Pinpoint the cell where the given text exists, returning its [x, y] midpoint coordinate. 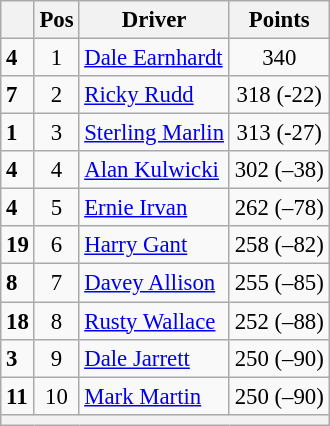
Harry Gant [154, 245]
Points [279, 20]
340 [279, 58]
Pos [56, 20]
258 (–82) [279, 245]
Driver [154, 20]
2 [56, 95]
Dale Jarrett [154, 358]
Mark Martin [154, 396]
19 [18, 245]
Rusty Wallace [154, 321]
252 (–88) [279, 321]
313 (-27) [279, 133]
Alan Kulwicki [154, 170]
Ernie Irvan [154, 208]
Sterling Marlin [154, 133]
Davey Allison [154, 283]
262 (–78) [279, 208]
10 [56, 396]
18 [18, 321]
302 (–38) [279, 170]
318 (-22) [279, 95]
Dale Earnhardt [154, 58]
5 [56, 208]
9 [56, 358]
11 [18, 396]
6 [56, 245]
255 (–85) [279, 283]
Ricky Rudd [154, 95]
